Determine the (x, y) coordinate at the center of the cell enclosing the given text.  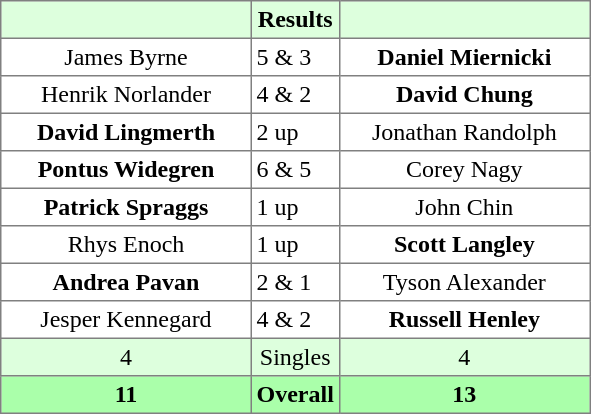
2 up (295, 132)
Henrik Norlander (126, 95)
David Lingmerth (126, 132)
6 & 5 (295, 170)
Pontus Widegren (126, 170)
Andrea Pavan (126, 282)
Rhys Enoch (126, 245)
11 (126, 395)
5 & 3 (295, 57)
Tyson Alexander (464, 282)
Singles (295, 357)
Patrick Spraggs (126, 207)
Jonathan Randolph (464, 132)
2 & 1 (295, 282)
Overall (295, 395)
Russell Henley (464, 320)
Jesper Kennegard (126, 320)
13 (464, 395)
Corey Nagy (464, 170)
Scott Langley (464, 245)
Daniel Miernicki (464, 57)
James Byrne (126, 57)
Results (295, 20)
John Chin (464, 207)
David Chung (464, 95)
